Return (X, Y) of the center of cell containing provided text 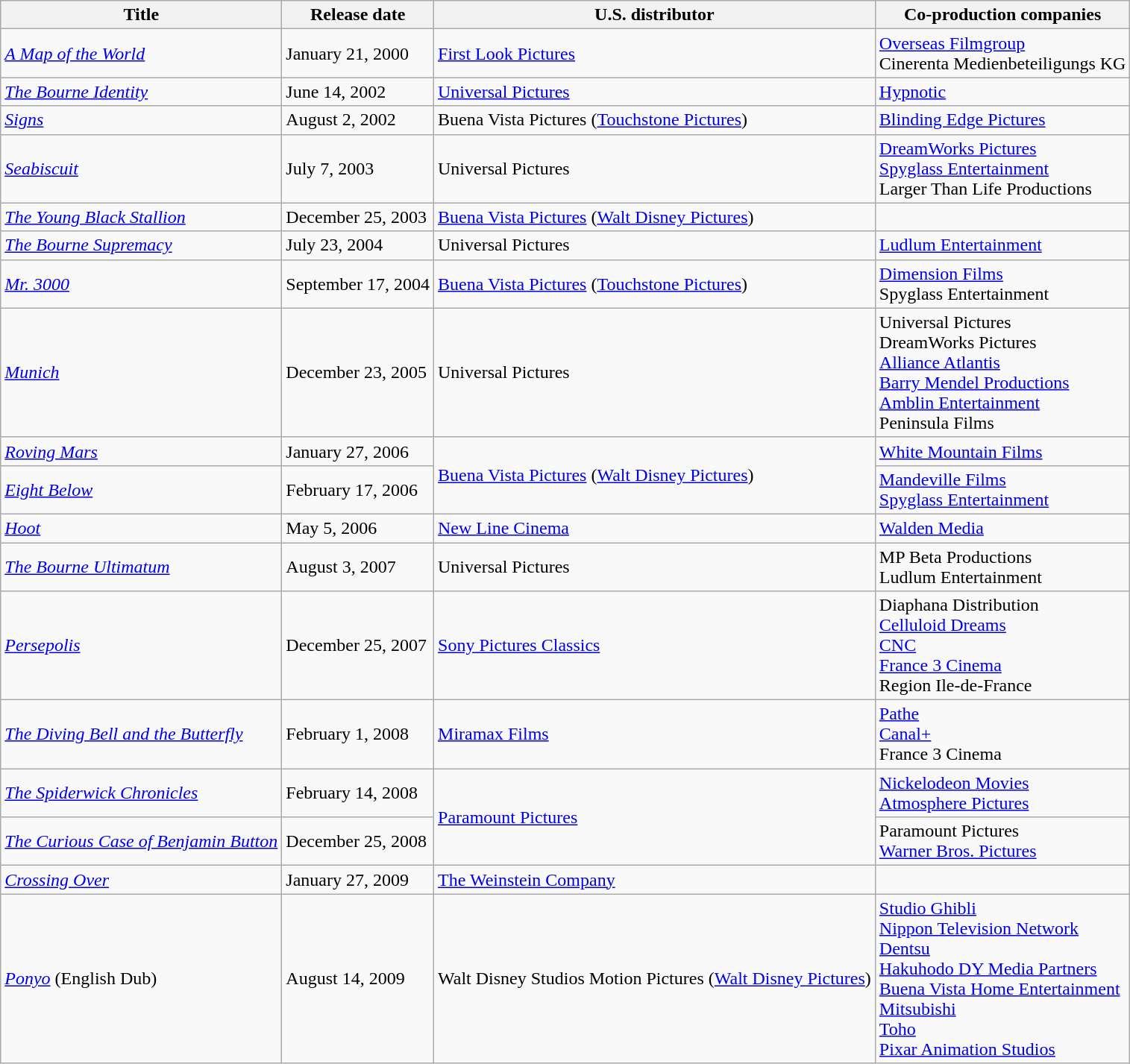
January 27, 2009 (358, 880)
The Young Black Stallion (142, 217)
The Diving Bell and the Butterfly (142, 734)
Hoot (142, 528)
U.S. distributor (655, 15)
The Weinstein Company (655, 880)
The Bourne Ultimatum (142, 567)
PatheCanal+France 3 Cinema (1002, 734)
The Bourne Identity (142, 92)
February 17, 2006 (358, 489)
Seabiscuit (142, 169)
December 25, 2008 (358, 841)
Title (142, 15)
New Line Cinema (655, 528)
The Curious Case of Benjamin Button (142, 841)
Walden Media (1002, 528)
Paramount Pictures (655, 817)
Studio GhibliNippon Television NetworkDentsuHakuhodo DY Media PartnersBuena Vista Home EntertainmentMitsubishiTohoPixar Animation Studios (1002, 978)
The Bourne Supremacy (142, 245)
Persepolis (142, 646)
Miramax Films (655, 734)
July 23, 2004 (358, 245)
Release date (358, 15)
August 2, 2002 (358, 120)
The Spiderwick Chronicles (142, 793)
Walt Disney Studios Motion Pictures (Walt Disney Pictures) (655, 978)
Dimension FilmsSpyglass Entertainment (1002, 283)
July 7, 2003 (358, 169)
Co-production companies (1002, 15)
Diaphana DistributionCelluloid DreamsCNCFrance 3 CinemaRegion Ile-de-France (1002, 646)
September 17, 2004 (358, 283)
A Map of the World (142, 54)
Crossing Over (142, 880)
DreamWorks PicturesSpyglass EntertainmentLarger Than Life Productions (1002, 169)
MP Beta ProductionsLudlum Entertainment (1002, 567)
Ponyo (English Dub) (142, 978)
May 5, 2006 (358, 528)
January 21, 2000 (358, 54)
Nickelodeon MoviesAtmosphere Pictures (1002, 793)
June 14, 2002 (358, 92)
Eight Below (142, 489)
Roving Mars (142, 451)
February 14, 2008 (358, 793)
Blinding Edge Pictures (1002, 120)
December 23, 2005 (358, 373)
Universal PicturesDreamWorks PicturesAlliance AtlantisBarry Mendel ProductionsAmblin EntertainmentPeninsula Films (1002, 373)
January 27, 2006 (358, 451)
Overseas FilmgroupCinerenta Medienbeteiligungs KG (1002, 54)
Paramount PicturesWarner Bros. Pictures (1002, 841)
Munich (142, 373)
August 14, 2009 (358, 978)
Mr. 3000 (142, 283)
Mandeville FilmsSpyglass Entertainment (1002, 489)
Hypnotic (1002, 92)
August 3, 2007 (358, 567)
February 1, 2008 (358, 734)
First Look Pictures (655, 54)
Ludlum Entertainment (1002, 245)
December 25, 2007 (358, 646)
Signs (142, 120)
Sony Pictures Classics (655, 646)
December 25, 2003 (358, 217)
White Mountain Films (1002, 451)
